Provide the [x, y] coordinate of the cell's center where the given text is located.  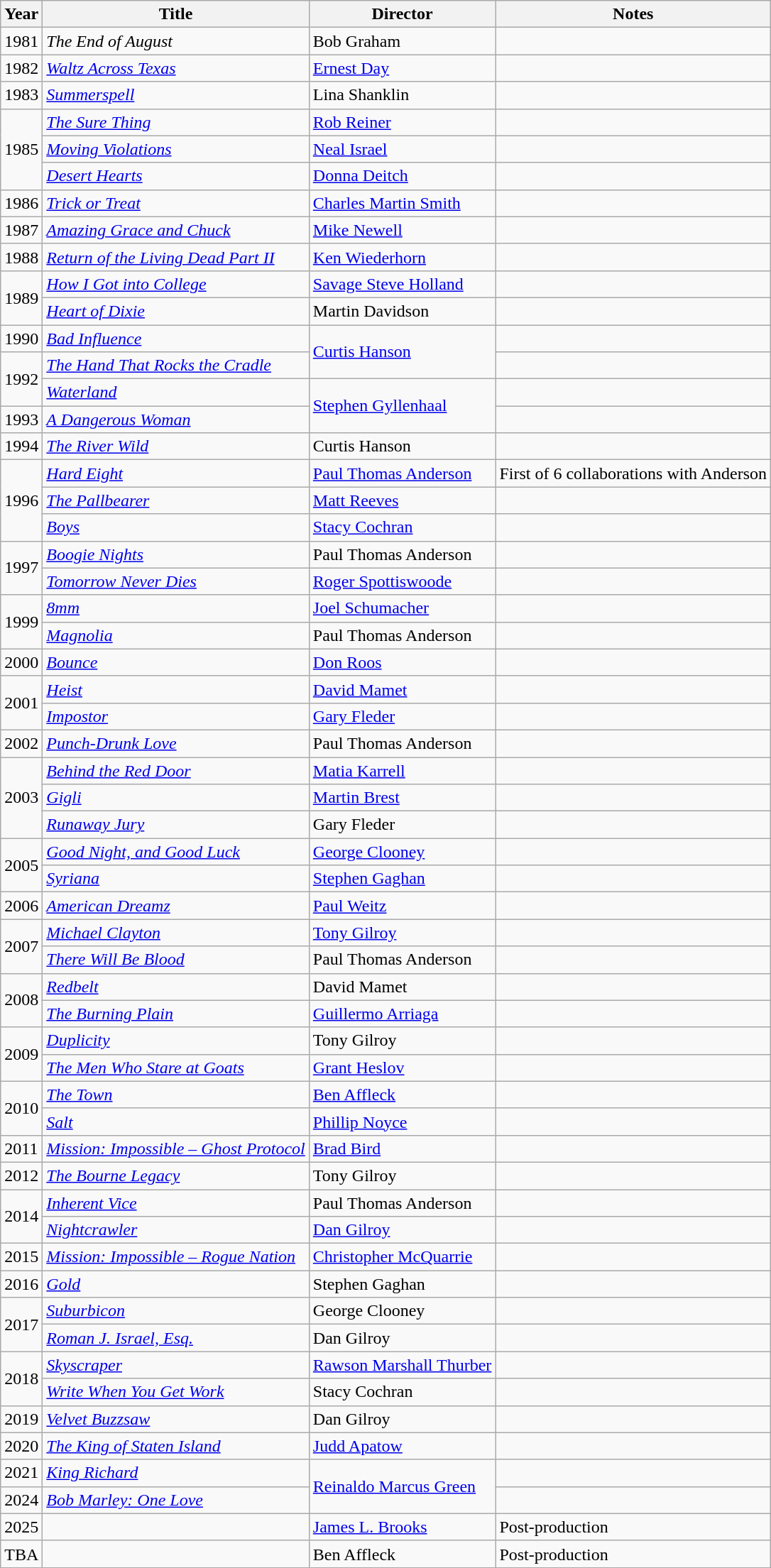
2012 [21, 1175]
The Sure Thing [176, 122]
1982 [21, 68]
A Dangerous Woman [176, 420]
Brad Bird [402, 1148]
2008 [21, 1000]
Judd Apatow [402, 1446]
Salt [176, 1122]
2005 [21, 865]
Matia Karrell [402, 770]
The Men Who Stare at Goats [176, 1068]
Boogie Nights [176, 554]
Impostor [176, 716]
Nightcrawler [176, 1230]
Martin Brest [402, 798]
Punch-Drunk Love [176, 743]
2003 [21, 797]
Amazing Grace and Chuck [176, 230]
Skyscraper [176, 1365]
2007 [21, 946]
Mission: Impossible – Ghost Protocol [176, 1148]
2015 [21, 1257]
Rob Reiner [402, 122]
1999 [21, 622]
Savage Steve Holland [402, 284]
Ken Wiederhorn [402, 257]
2009 [21, 1054]
Velvet Buzzsaw [176, 1419]
1985 [21, 149]
1983 [21, 95]
Phillip Noyce [402, 1122]
The King of Staten Island [176, 1446]
Grant Heslov [402, 1068]
Bounce [176, 662]
Waltz Across Texas [176, 68]
2000 [21, 662]
The Town [176, 1095]
Behind the Red Door [176, 770]
1989 [21, 297]
Boys [176, 527]
First of 6 collaborations with Anderson [633, 473]
Suburbicon [176, 1311]
Bob Marley: One Love [176, 1500]
Duplicity [176, 1041]
Moving Violations [176, 149]
Donna Deitch [402, 176]
2017 [21, 1325]
Summerspell [176, 95]
Roman J. Israel, Esq. [176, 1338]
Return of the Living Dead Part II [176, 257]
Rawson Marshall Thurber [402, 1365]
Martin Davidson [402, 311]
American Dreamz [176, 906]
TBA [21, 1554]
2024 [21, 1500]
Ernest Day [402, 68]
8mm [176, 608]
Waterland [176, 393]
2019 [21, 1419]
There Will Be Blood [176, 960]
The Pallbearer [176, 500]
King Richard [176, 1473]
1981 [21, 41]
Mike Newell [402, 230]
The Burning Plain [176, 1014]
2002 [21, 743]
2001 [21, 703]
The End of August [176, 41]
1994 [21, 446]
Runaway Jury [176, 825]
2011 [21, 1148]
The Bourne Legacy [176, 1175]
2014 [21, 1217]
Director [402, 14]
Magnolia [176, 635]
Redbelt [176, 987]
Reinaldo Marcus Green [402, 1486]
Heist [176, 689]
2025 [21, 1527]
Mission: Impossible – Rogue Nation [176, 1257]
Christopher McQuarrie [402, 1257]
Notes [633, 14]
2006 [21, 906]
1987 [21, 230]
Joel Schumacher [402, 608]
Inherent Vice [176, 1203]
Syriana [176, 879]
Guillermo Arriaga [402, 1014]
1992 [21, 379]
Hard Eight [176, 473]
1986 [21, 203]
Neal Israel [402, 149]
Write When You Get Work [176, 1392]
Gold [176, 1284]
2020 [21, 1446]
2010 [21, 1108]
Stephen Gyllenhaal [402, 406]
Michael Clayton [176, 933]
2018 [21, 1378]
Lina Shanklin [402, 95]
Charles Martin Smith [402, 203]
Roger Spottiswoode [402, 581]
1990 [21, 339]
How I Got into College [176, 284]
Year [21, 14]
Trick or Treat [176, 203]
Title [176, 14]
2021 [21, 1473]
Tomorrow Never Dies [176, 581]
Heart of Dixie [176, 311]
Good Night, and Good Luck [176, 852]
Paul Weitz [402, 906]
The River Wild [176, 446]
The Hand That Rocks the Cradle [176, 366]
James L. Brooks [402, 1527]
Bob Graham [402, 41]
Gigli [176, 798]
Don Roos [402, 662]
Bad Influence [176, 339]
1997 [21, 568]
1988 [21, 257]
1996 [21, 500]
1993 [21, 420]
Desert Hearts [176, 176]
Matt Reeves [402, 500]
2016 [21, 1284]
